Locate the cell with the specified text and output its [x, y] center coordinate. 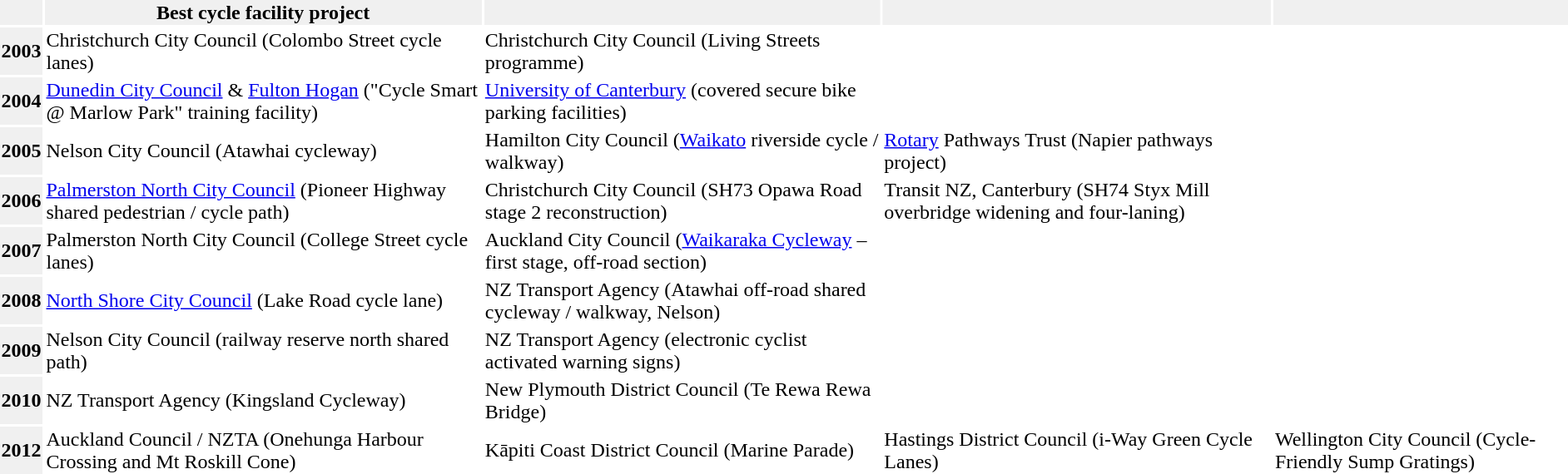
2007 [22, 251]
Transit NZ, Canterbury (SH74 Styx Mill overbridge widening and four-laning) [1077, 201]
Dunedin City Council & Fulton Hogan ("Cycle Smart @ Marlow Park" training facility) [263, 101]
2012 [22, 451]
NZ Transport Agency (Kingsland Cycleway) [263, 401]
2010 [22, 401]
Nelson City Council (Atawhai cycleway) [263, 151]
Wellington City Council (Cycle-Friendly Sump Gratings) [1421, 451]
Palmerston North City Council (Pioneer Highway shared pedestrian / cycle path) [263, 201]
Hastings District Council (i-Way Green Cycle Lanes) [1077, 451]
Kāpiti Coast District Council (Marine Parade) [682, 451]
Auckland City Council (Waikaraka Cycleway – first stage, off-road section) [682, 251]
Auckland Council / NZTA (Onehunga Harbour Crossing and Mt Roskill Cone) [263, 451]
North Shore City Council (Lake Road cycle lane) [263, 301]
Christchurch City Council (SH73 Opawa Road stage 2 reconstruction) [682, 201]
New Plymouth District Council (Te Rewa Rewa Bridge) [682, 401]
2004 [22, 101]
2006 [22, 201]
Christchurch City Council (Living Streets programme) [682, 52]
2009 [22, 351]
2003 [22, 52]
NZ Transport Agency (electronic cyclist activated warning signs) [682, 351]
Rotary Pathways Trust (Napier pathways project) [1077, 151]
2005 [22, 151]
Nelson City Council (railway reserve north shared path) [263, 351]
Best cycle facility project [263, 12]
Christchurch City Council (Colombo Street cycle lanes) [263, 52]
Hamilton City Council (Waikato riverside cycle / walkway) [682, 151]
2008 [22, 301]
NZ Transport Agency (Atawhai off-road shared cycleway / walkway, Nelson) [682, 301]
University of Canterbury (covered secure bike parking facilities) [682, 101]
Palmerston North City Council (College Street cycle lanes) [263, 251]
